Scan for the cell matching the given text and deliver its [X, Y] coordinate at center. 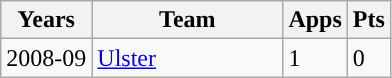
Team [188, 20]
Apps [315, 20]
Years [46, 20]
1 [315, 58]
Ulster [188, 58]
0 [368, 58]
Pts [368, 20]
2008-09 [46, 58]
